Search for the cell housing the specified text and yield its (x, y) center coordinate. 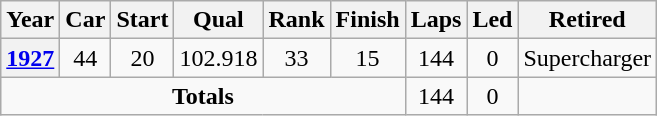
44 (86, 58)
Qual (218, 20)
20 (142, 58)
Start (142, 20)
Retired (588, 20)
Supercharger (588, 58)
33 (296, 58)
Rank (296, 20)
15 (368, 58)
Totals (203, 96)
Car (86, 20)
Finish (368, 20)
Year (30, 20)
Laps (436, 20)
102.918 (218, 58)
Led (492, 20)
1927 (30, 58)
